Search for the cell housing the specified text and yield its (x, y) center coordinate. 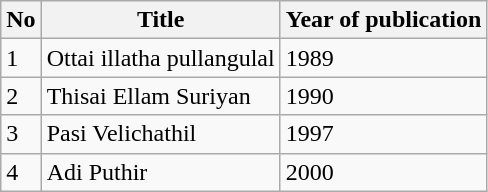
Ottai illatha pullangulal (160, 58)
No (21, 20)
2000 (384, 172)
Pasi Velichathil (160, 134)
4 (21, 172)
Title (160, 20)
3 (21, 134)
1997 (384, 134)
1990 (384, 96)
1989 (384, 58)
Thisai Ellam Suriyan (160, 96)
1 (21, 58)
Year of publication (384, 20)
Adi Puthir (160, 172)
2 (21, 96)
